Capture the cell that displays the provided text and extract its (x, y) central coordinate. 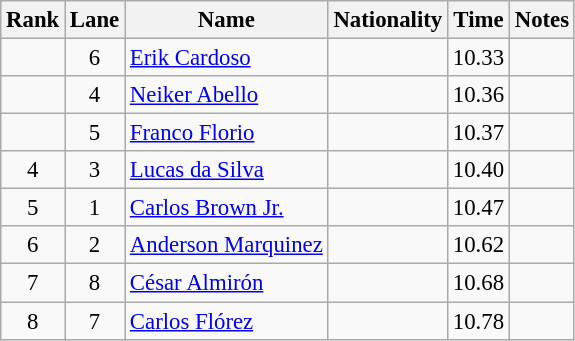
Notes (542, 20)
Carlos Flórez (227, 321)
10.36 (479, 95)
Nationality (388, 20)
10.37 (479, 133)
Name (227, 20)
10.78 (479, 321)
Franco Florio (227, 133)
Lucas da Silva (227, 170)
10.68 (479, 283)
César Almirón (227, 283)
Anderson Marquinez (227, 245)
Lane (95, 20)
10.47 (479, 208)
10.33 (479, 58)
1 (95, 208)
3 (95, 170)
Carlos Brown Jr. (227, 208)
10.40 (479, 170)
Time (479, 20)
2 (95, 245)
Neiker Abello (227, 95)
Erik Cardoso (227, 58)
Rank (33, 20)
10.62 (479, 245)
